Provide the [X, Y] coordinate of the cell's center where the given text is located.  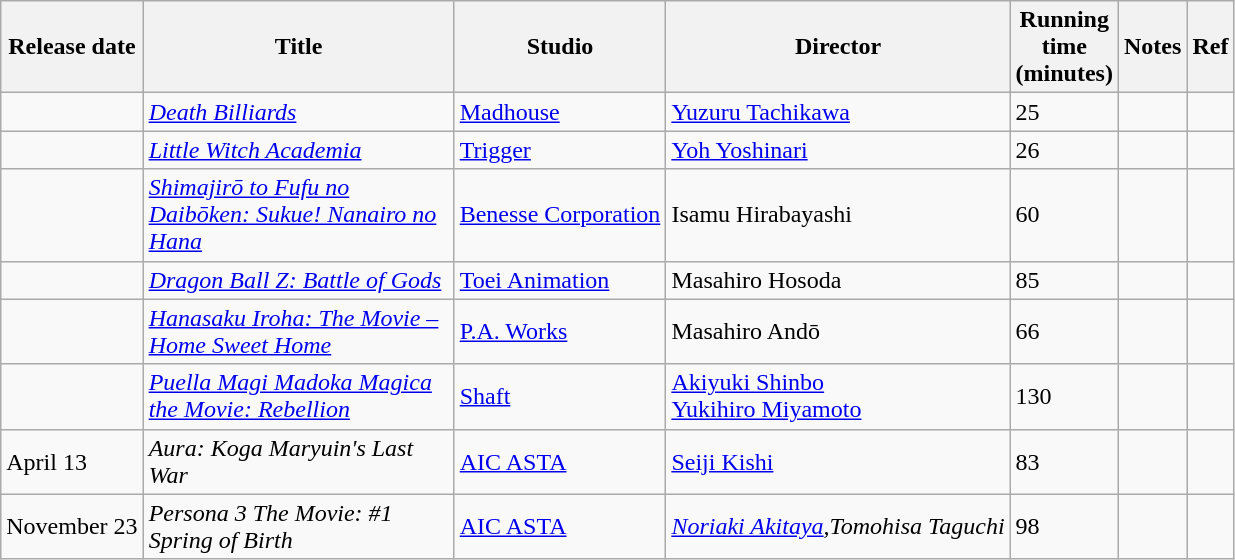
Director [838, 47]
Benesse Corporation [560, 215]
Toei Animation [560, 280]
Masahiro Andō [838, 332]
130 [1064, 396]
Puella Magi Madoka Magica the Movie: Rebellion [298, 396]
Persona 3 The Movie: #1 Spring of Birth [298, 526]
April 13 [72, 462]
Title [298, 47]
Yuzuru Tachikawa [838, 112]
Trigger [560, 150]
Little Witch Academia [298, 150]
P.A. Works [560, 332]
25 [1064, 112]
Akiyuki ShinboYukihiro Miyamoto [838, 396]
Shimajirō to Fufu no Daibōken: Sukue! Nanairo no Hana [298, 215]
Noriaki Akitaya,Tomohisa Taguchi [838, 526]
Running time (minutes) [1064, 47]
60 [1064, 215]
Dragon Ball Z: Battle of Gods [298, 280]
Studio [560, 47]
Notes [1152, 47]
Hanasaku Iroha: The Movie – Home Sweet Home [298, 332]
Seiji Kishi [838, 462]
Madhouse [560, 112]
26 [1064, 150]
Release date [72, 47]
83 [1064, 462]
Isamu Hirabayashi [838, 215]
Ref [1210, 47]
Yoh Yoshinari [838, 150]
November 23 [72, 526]
Death Billiards [298, 112]
Masahiro Hosoda [838, 280]
98 [1064, 526]
Aura: Koga Maryuin's Last War [298, 462]
85 [1064, 280]
Shaft [560, 396]
66 [1064, 332]
